Pinpoint the cell where the given text exists, returning its [X, Y] midpoint coordinate. 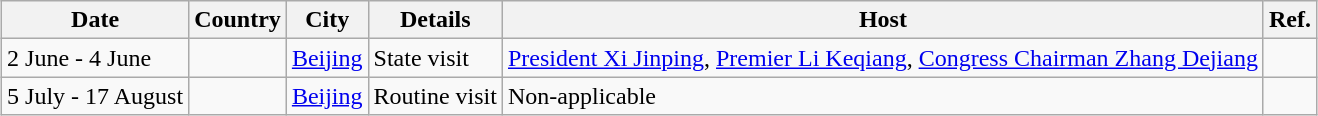
City [327, 20]
President Xi Jinping, Premier Li Keqiang, Congress Chairman Zhang Dejiang [882, 58]
Host [882, 20]
Routine visit [435, 96]
State visit [435, 58]
Details [435, 20]
Date [96, 20]
Country [238, 20]
5 July - 17 August [96, 96]
2 June - 4 June [96, 58]
Ref. [1290, 20]
Non-applicable [882, 96]
